Extract the [X, Y] coordinate from the center of the cell holding the provided text.  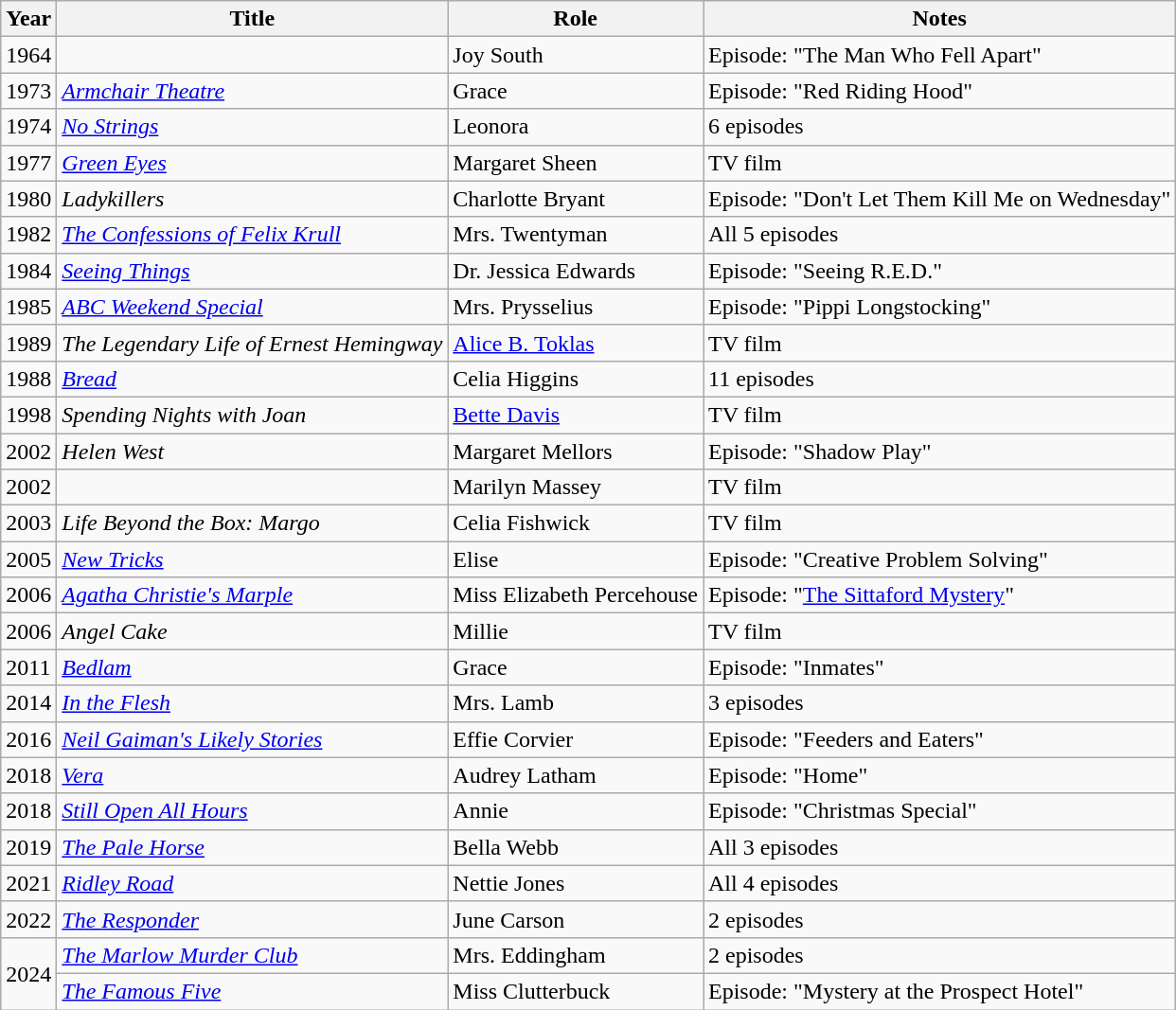
Millie [576, 631]
1980 [28, 199]
Marilyn Massey [576, 487]
Celia Higgins [576, 379]
Green Eyes [252, 163]
In the Flesh [252, 703]
Episode: "Seeing R.E.D." [939, 271]
The Famous Five [252, 991]
Charlotte Bryant [576, 199]
Angel Cake [252, 631]
Life Beyond the Box: Margo [252, 523]
1977 [28, 163]
Episode: "Creative Problem Solving" [939, 559]
All 4 episodes [939, 883]
2016 [28, 739]
The Pale Horse [252, 847]
Mrs. Eddingham [576, 955]
The Legendary Life of Ernest Hemingway [252, 343]
2003 [28, 523]
Episode: "Don't Let Them Kill Me on Wednesday" [939, 199]
1984 [28, 271]
2021 [28, 883]
Episode: "The Man Who Fell Apart" [939, 55]
2022 [28, 919]
Vera [252, 775]
Bedlam [252, 667]
Ridley Road [252, 883]
Neil Gaiman's Likely Stories [252, 739]
1989 [28, 343]
1964 [28, 55]
Role [576, 19]
Episode: "The Sittaford Mystery" [939, 595]
Episode: "Mystery at the Prospect Hotel" [939, 991]
The Confessions of Felix Krull [252, 235]
No Strings [252, 127]
Episode: "Christmas Special" [939, 811]
Episode: "Shadow Play" [939, 452]
Leonora [576, 127]
Audrey Latham [576, 775]
1982 [28, 235]
2011 [28, 667]
Still Open All Hours [252, 811]
June Carson [576, 919]
1973 [28, 91]
3 episodes [939, 703]
Celia Fishwick [576, 523]
Seeing Things [252, 271]
Bella Webb [576, 847]
6 episodes [939, 127]
2005 [28, 559]
Mrs. Twentyman [576, 235]
Helen West [252, 452]
Effie Corvier [576, 739]
Miss Elizabeth Percehouse [576, 595]
Ladykillers [252, 199]
Miss Clutterbuck [576, 991]
Episode: "Inmates" [939, 667]
Notes [939, 19]
New Tricks [252, 559]
Title [252, 19]
Margaret Sheen [576, 163]
ABC Weekend Special [252, 307]
Episode: "Red Riding Hood" [939, 91]
All 5 episodes [939, 235]
1974 [28, 127]
Agatha Christie's Marple [252, 595]
Dr. Jessica Edwards [576, 271]
The Responder [252, 919]
Margaret Mellors [576, 452]
1985 [28, 307]
Bread [252, 379]
Episode: "Feeders and Eaters" [939, 739]
Mrs. Prysselius [576, 307]
1988 [28, 379]
Episode: "Home" [939, 775]
Annie [576, 811]
Spending Nights with Joan [252, 415]
Year [28, 19]
2019 [28, 847]
All 3 episodes [939, 847]
2014 [28, 703]
Elise [576, 559]
11 episodes [939, 379]
Alice B. Toklas [576, 343]
Nettie Jones [576, 883]
1998 [28, 415]
Mrs. Lamb [576, 703]
2024 [28, 973]
Bette Davis [576, 415]
Joy South [576, 55]
Episode: "Pippi Longstocking" [939, 307]
The Marlow Murder Club [252, 955]
Armchair Theatre [252, 91]
